Output the [X, Y] coordinate of the center of the cell containing the given text.  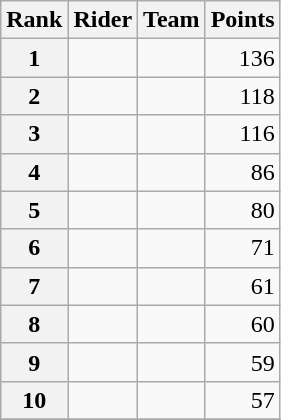
6 [34, 248]
116 [242, 134]
61 [242, 286]
118 [242, 96]
86 [242, 172]
2 [34, 96]
71 [242, 248]
Team [172, 20]
Points [242, 20]
5 [34, 210]
60 [242, 324]
57 [242, 400]
136 [242, 58]
80 [242, 210]
10 [34, 400]
59 [242, 362]
9 [34, 362]
Rank [34, 20]
4 [34, 172]
Rider [103, 20]
1 [34, 58]
7 [34, 286]
8 [34, 324]
3 [34, 134]
